Search for the cell housing the specified text and yield its (X, Y) center coordinate. 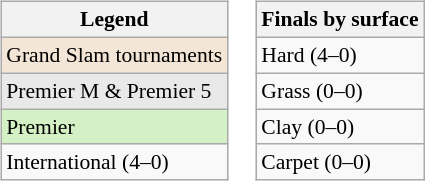
Premier (114, 127)
Finals by surface (340, 20)
Grand Slam tournaments (114, 55)
Premier M & Premier 5 (114, 91)
Legend (114, 20)
Grass (0–0) (340, 91)
Clay (0–0) (340, 127)
Carpet (0–0) (340, 162)
Hard (4–0) (340, 55)
International (4–0) (114, 162)
